Detect which cell encompasses the target text, then output its [x, y] center coordinate. 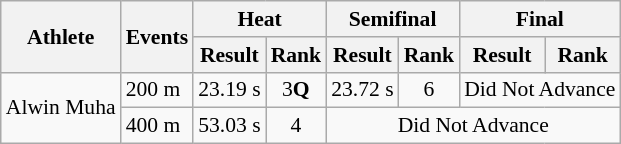
Semifinal [392, 19]
23.72 s [362, 90]
53.03 s [229, 126]
Final [540, 19]
Alwin Muha [61, 108]
3Q [296, 90]
400 m [157, 126]
23.19 s [229, 90]
Events [157, 36]
6 [430, 90]
Heat [260, 19]
4 [296, 126]
200 m [157, 90]
Athlete [61, 36]
